Capture the cell that displays the provided text and extract its (x, y) central coordinate. 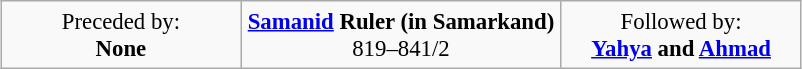
Preceded by:None (121, 35)
Followed by:Yahya and Ahmad (681, 35)
Samanid Ruler (in Samarkand)819–841/2 (401, 35)
